Capture the cell that displays the provided text and extract its (X, Y) central coordinate. 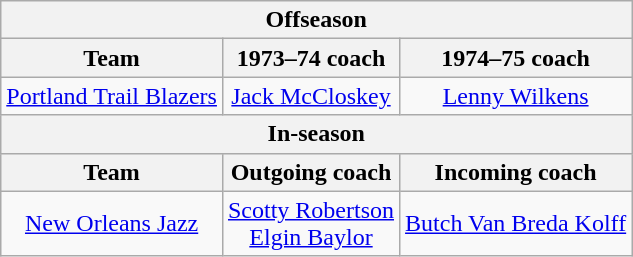
1973–74 coach (310, 58)
Jack McCloskey (310, 96)
Incoming coach (516, 172)
Lenny Wilkens (516, 96)
In-season (316, 134)
Offseason (316, 20)
1974–75 coach (516, 58)
Portland Trail Blazers (112, 96)
Outgoing coach (310, 172)
Scotty RobertsonElgin Baylor (310, 224)
Butch Van Breda Kolff (516, 224)
New Orleans Jazz (112, 224)
